Capture the cell that displays the provided text and extract its [x, y] central coordinate. 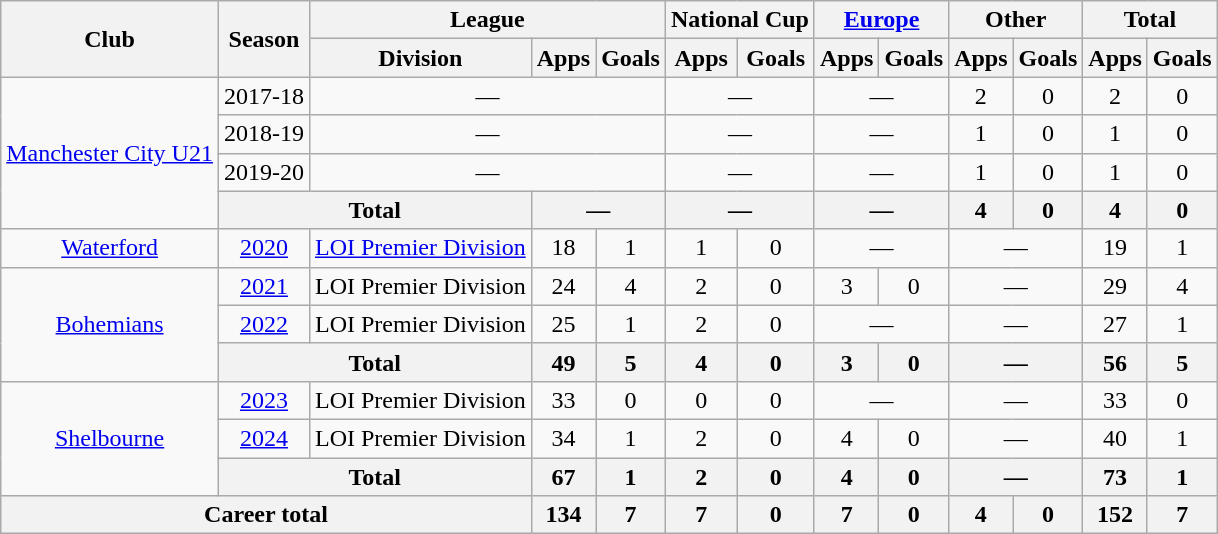
League [487, 20]
Season [264, 39]
2018-19 [264, 134]
Other [1016, 20]
56 [1115, 362]
18 [563, 248]
Europe [881, 20]
Shelbourne [110, 438]
73 [1115, 477]
2023 [264, 400]
2020 [264, 248]
34 [563, 438]
2021 [264, 286]
134 [563, 515]
Career total [266, 515]
152 [1115, 515]
2019-20 [264, 172]
25 [563, 324]
Manchester City U21 [110, 153]
2017-18 [264, 96]
29 [1115, 286]
67 [563, 477]
24 [563, 286]
Waterford [110, 248]
2024 [264, 438]
Division [420, 58]
National Cup [740, 20]
49 [563, 362]
19 [1115, 248]
2022 [264, 324]
Club [110, 39]
Bohemians [110, 324]
27 [1115, 324]
40 [1115, 438]
